From the cell containing the given text, extract its center point as [x, y] coordinate. 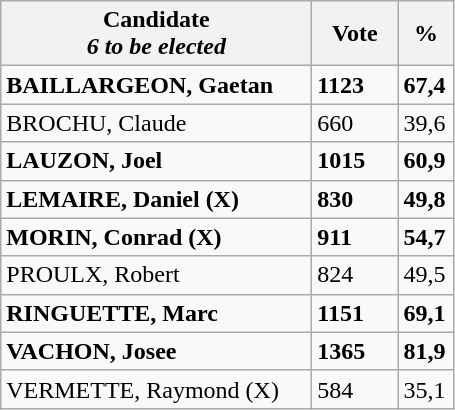
54,7 [426, 237]
69,1 [426, 313]
39,6 [426, 123]
1123 [355, 85]
Vote [355, 34]
% [426, 34]
81,9 [426, 351]
1151 [355, 313]
LEMAIRE, Daniel (X) [156, 199]
1365 [355, 351]
830 [355, 199]
911 [355, 237]
1015 [355, 161]
BROCHU, Claude [156, 123]
35,1 [426, 389]
MORIN, Conrad (X) [156, 237]
824 [355, 275]
RINGUETTE, Marc [156, 313]
VERMETTE, Raymond (X) [156, 389]
60,9 [426, 161]
49,5 [426, 275]
49,8 [426, 199]
PROULX, Robert [156, 275]
Candidate6 to be elected [156, 34]
VACHON, Josee [156, 351]
BAILLARGEON, Gaetan [156, 85]
67,4 [426, 85]
LAUZON, Joel [156, 161]
660 [355, 123]
584 [355, 389]
